Search for the cell housing the specified text and yield its (x, y) center coordinate. 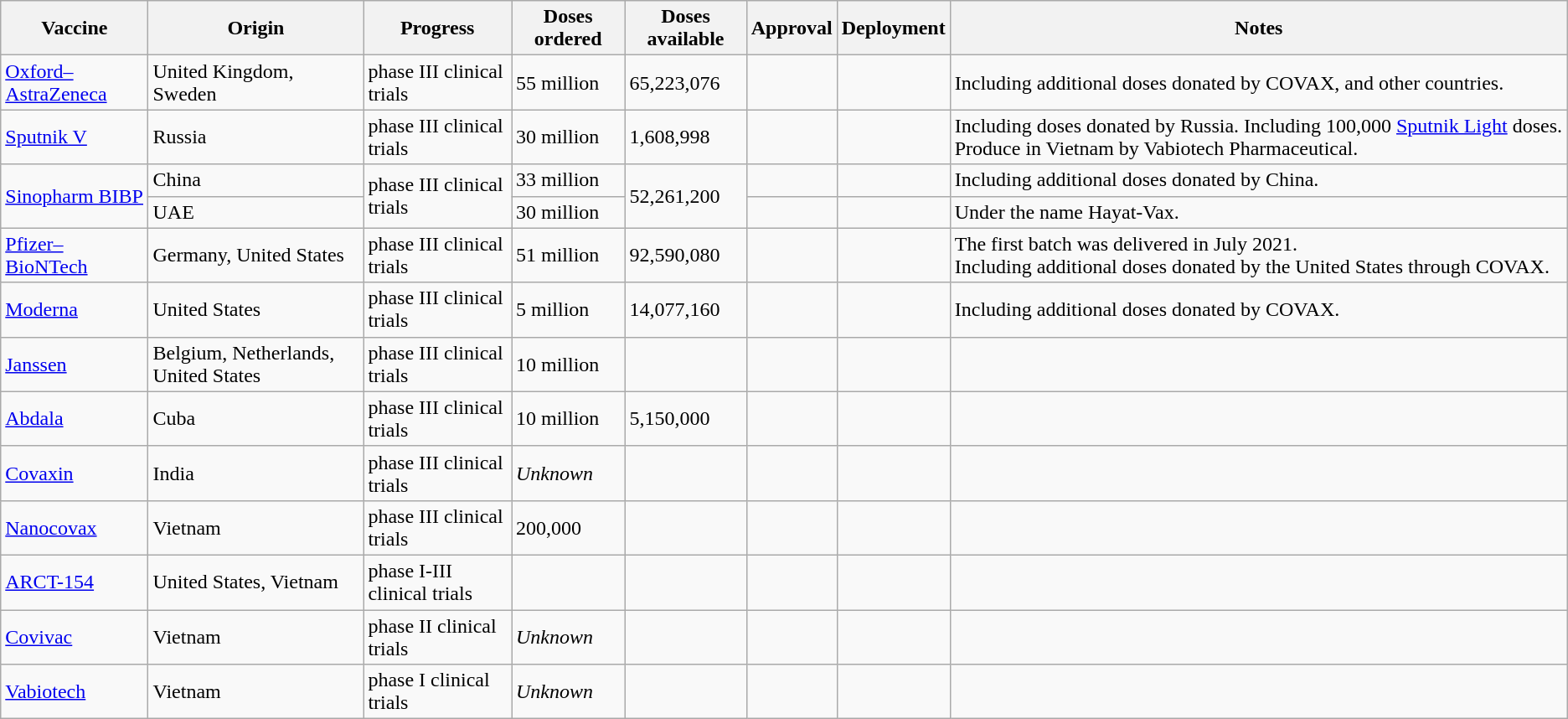
Including additional doses donated by COVAX. (1258, 310)
ARCT-154 (75, 582)
The first batch was delivered in July 2021.Including additional doses donated by the United States through COVAX. (1258, 255)
Doses available (685, 28)
Origin (256, 28)
Including additional doses donated by COVAX, and other countries. (1258, 82)
India (256, 473)
United States, Vietnam (256, 582)
Deployment (893, 28)
Abdala (75, 419)
Sinopharm BIBP (75, 196)
China (256, 180)
5,150,000 (685, 419)
Oxford–AstraZeneca (75, 82)
1,608,998 (685, 137)
phase I clinical trials (437, 692)
Janssen (75, 364)
Covaxin (75, 473)
33 million (568, 180)
Germany, United States (256, 255)
UAE (256, 212)
Vabiotech (75, 692)
Including doses donated by Russia. Including 100,000 Sputnik Light doses. Produce in Vietnam by Vabiotech Pharmaceutical. (1258, 137)
Moderna (75, 310)
Under the name Hayat-Vax. (1258, 212)
Covivac (75, 637)
United States (256, 310)
Russia (256, 137)
14,077,160 (685, 310)
Progress (437, 28)
Sputnik V (75, 137)
United Kingdom, Sweden (256, 82)
phase II clinical trials (437, 637)
Belgium, Netherlands, United States (256, 364)
65,223,076 (685, 82)
55 million (568, 82)
Cuba (256, 419)
5 million (568, 310)
52,261,200 (685, 196)
Nanocovax (75, 528)
Approval (792, 28)
Pfizer–BioNTech (75, 255)
phase I-III clinical trials (437, 582)
Notes (1258, 28)
200,000 (568, 528)
Doses ordered (568, 28)
Including additional doses donated by China. (1258, 180)
Vaccine (75, 28)
51 million (568, 255)
92,590,080 (685, 255)
